Output the (X, Y) coordinate of the center of the cell containing the given text.  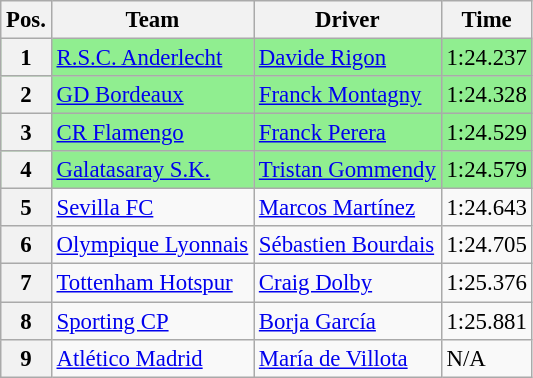
4 (26, 170)
Sébastien Bourdais (348, 245)
Marcos Martínez (348, 208)
7 (26, 283)
Olympique Lyonnais (152, 245)
1:24.328 (486, 95)
5 (26, 208)
1:24.529 (486, 133)
Team (152, 20)
Pos. (26, 20)
3 (26, 133)
1:24.579 (486, 170)
María de Villota (348, 358)
Sporting CP (152, 321)
1:25.881 (486, 321)
1:24.705 (486, 245)
Time (486, 20)
Davide Rigon (348, 58)
2 (26, 95)
Franck Montagny (348, 95)
CR Flamengo (152, 133)
Driver (348, 20)
Craig Dolby (348, 283)
1:24.237 (486, 58)
Tristan Gommendy (348, 170)
Tottenham Hotspur (152, 283)
Galatasaray S.K. (152, 170)
9 (26, 358)
6 (26, 245)
Borja García (348, 321)
GD Bordeaux (152, 95)
Atlético Madrid (152, 358)
1:24.643 (486, 208)
1 (26, 58)
1:25.376 (486, 283)
N/A (486, 358)
R.S.C. Anderlecht (152, 58)
Sevilla FC (152, 208)
Franck Perera (348, 133)
8 (26, 321)
